For the text-containing cell, return its midpoint in [X, Y] coordinate format. 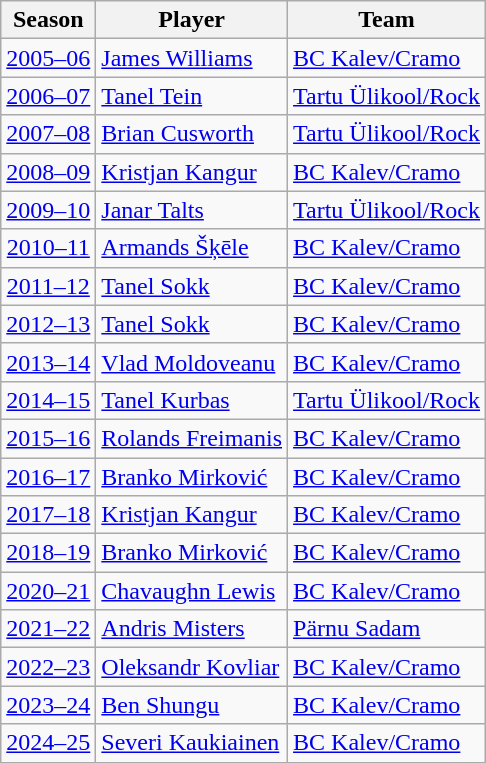
Season [48, 20]
Vlad Moldoveanu [192, 362]
Janar Talts [192, 210]
2022–23 [48, 667]
Tanel Kurbas [192, 400]
Pärnu Sadam [387, 629]
Tanel Tein [192, 96]
James Williams [192, 58]
2017–18 [48, 515]
2005–06 [48, 58]
Armands Šķēle [192, 248]
Severi Kaukiainen [192, 743]
2010–11 [48, 248]
Andris Misters [192, 629]
Rolands Freimanis [192, 438]
2018–19 [48, 553]
2008–09 [48, 172]
2014–15 [48, 400]
Chavaughn Lewis [192, 591]
2009–10 [48, 210]
2015–16 [48, 438]
2023–24 [48, 705]
Oleksandr Kovliar [192, 667]
2013–14 [48, 362]
2016–17 [48, 477]
2007–08 [48, 134]
2020–21 [48, 591]
2021–22 [48, 629]
2024–25 [48, 743]
2006–07 [48, 96]
Ben Shungu [192, 705]
Brian Cusworth [192, 134]
Player [192, 20]
2012–13 [48, 324]
Team [387, 20]
2011–12 [48, 286]
